Capture the cell that displays the provided text and extract its [X, Y] central coordinate. 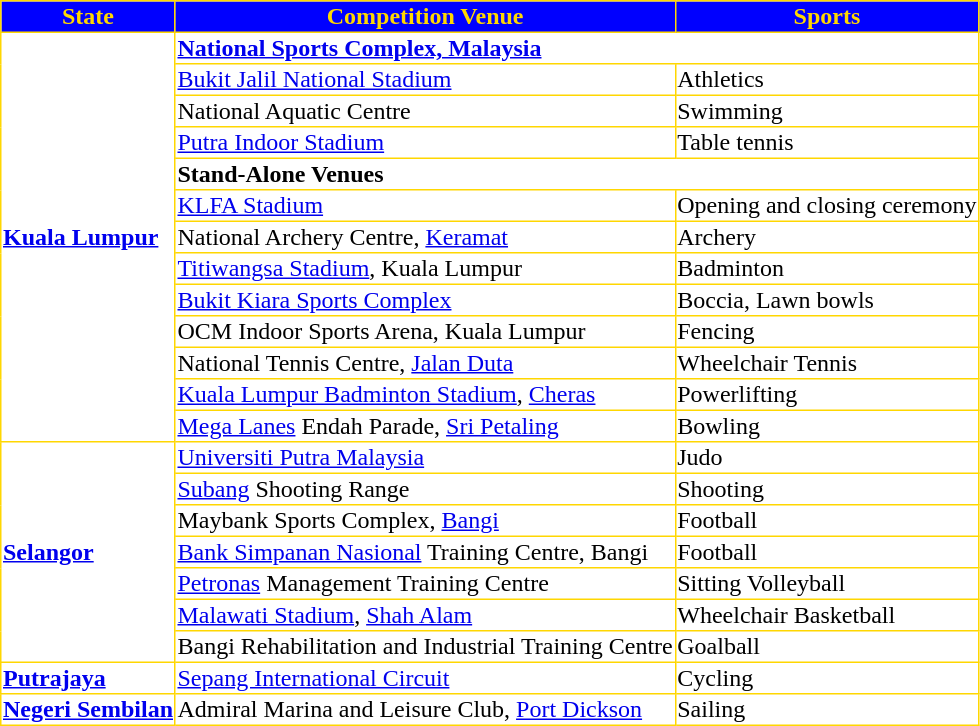
National Tennis Centre, Jalan Duta [425, 363]
Mega Lanes Endah Parade, Sri Petaling [425, 426]
Titiwangsa Stadium, Kuala Lumpur [425, 269]
Boccia, Lawn bowls [827, 300]
Goalball [827, 647]
Bukit Jalil National Stadium [425, 80]
Universiti Putra Malaysia [425, 458]
Powerlifting [827, 395]
KLFA Stadium [425, 206]
Putrajaya [88, 678]
Wheelchair Tennis [827, 363]
Sitting Volleyball [827, 584]
Sailing [827, 710]
National Aquatic Centre [425, 111]
Sepang International Circuit [425, 678]
Subang Shooting Range [425, 489]
Fencing [827, 332]
Opening and closing ceremony [827, 206]
OCM Indoor Sports Arena, Kuala Lumpur [425, 332]
Cycling [827, 678]
Sports [827, 17]
Bangi Rehabilitation and Industrial Training Centre [425, 647]
Bowling [827, 426]
Petronas Management Training Centre [425, 584]
Badminton [827, 269]
Kuala Lumpur Badminton Stadium, Cheras [425, 395]
State [88, 17]
Admiral Marina and Leisure Club, Port Dickson [425, 710]
Competition Venue [425, 17]
Maybank Sports Complex, Bangi [425, 521]
National Sports Complex, Malaysia [577, 48]
Table tennis [827, 143]
Putra Indoor Stadium [425, 143]
Stand-Alone Venues [577, 174]
Bank Simpanan Nasional Training Centre, Bangi [425, 552]
Malawati Stadium, Shah Alam [425, 615]
Athletics [827, 80]
Judo [827, 458]
Selangor [88, 552]
Negeri Sembilan [88, 710]
Shooting [827, 489]
Wheelchair Basketball [827, 615]
Swimming [827, 111]
Bukit Kiara Sports Complex [425, 300]
Archery [827, 237]
Kuala Lumpur [88, 237]
National Archery Centre, Keramat [425, 237]
